Return (X, Y) of the center of cell containing provided text 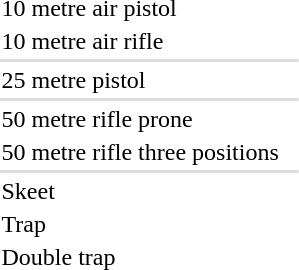
25 metre pistol (140, 80)
10 metre air rifle (140, 41)
50 metre rifle prone (140, 119)
Skeet (140, 191)
50 metre rifle three positions (140, 152)
Trap (140, 224)
